Identify which cell holds the provided text, then report its [x, y] central coordinate. 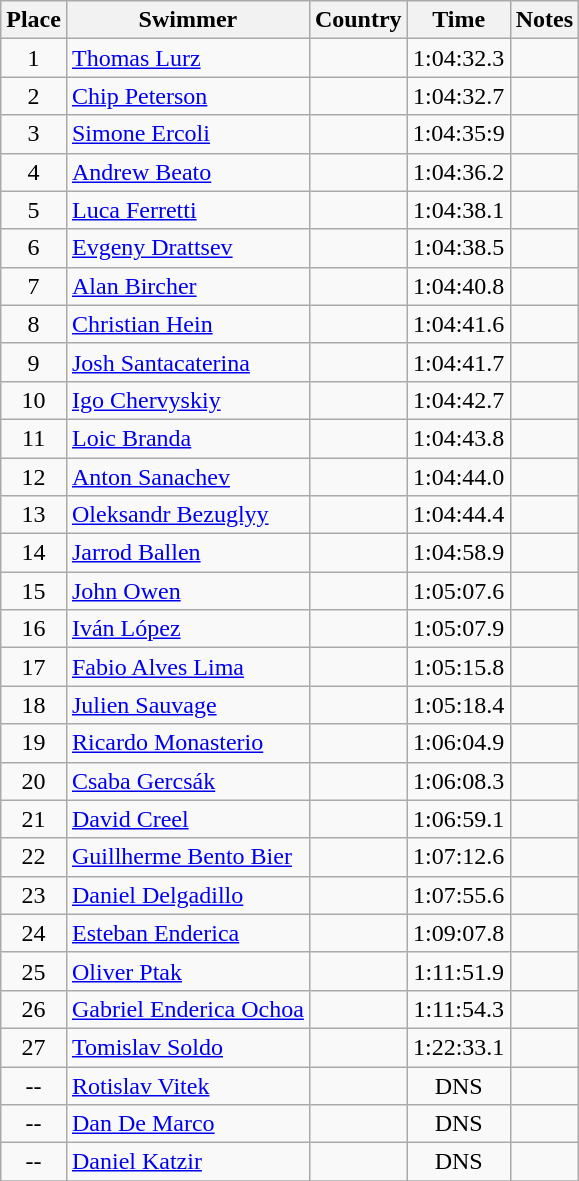
Daniel Delgadillo [188, 895]
Anton Sanachev [188, 477]
Fabio Alves Lima [188, 667]
25 [34, 971]
Alan Bircher [188, 286]
1:11:51.9 [458, 971]
1:04:38.1 [458, 210]
2 [34, 96]
1:04:58.9 [458, 553]
6 [34, 248]
1:22:33.1 [458, 1047]
Loic Branda [188, 438]
21 [34, 819]
16 [34, 629]
1:04:41.6 [458, 324]
Christian Hein [188, 324]
20 [34, 781]
Ricardo Monasterio [188, 743]
Julien Sauvage [188, 705]
Simone Ercoli [188, 134]
John Owen [188, 591]
1:11:54.3 [458, 1009]
4 [34, 172]
1:06:59.1 [458, 819]
1:04:32.7 [458, 96]
1:05:18.4 [458, 705]
17 [34, 667]
Esteban Enderica [188, 933]
10 [34, 400]
12 [34, 477]
1 [34, 58]
Dan De Marco [188, 1124]
Country [358, 20]
26 [34, 1009]
27 [34, 1047]
18 [34, 705]
Gabriel Enderica Ochoa [188, 1009]
Oliver Ptak [188, 971]
3 [34, 134]
Josh Santacaterina [188, 362]
1:04:32.3 [458, 58]
Chip Peterson [188, 96]
Rotislav Vitek [188, 1085]
Oleksandr Bezuglyy [188, 515]
14 [34, 553]
1:04:38.5 [458, 248]
11 [34, 438]
8 [34, 324]
23 [34, 895]
5 [34, 210]
1:04:35:9 [458, 134]
Time [458, 20]
Thomas Lurz [188, 58]
Tomislav Soldo [188, 1047]
Jarrod Ballen [188, 553]
Andrew Beato [188, 172]
19 [34, 743]
1:04:43.8 [458, 438]
1:04:44.0 [458, 477]
Daniel Katzir [188, 1162]
1:06:04.9 [458, 743]
7 [34, 286]
Guillherme Bento Bier [188, 857]
1:06:08.3 [458, 781]
1:05:07.9 [458, 629]
Igo Chervyskiy [188, 400]
13 [34, 515]
24 [34, 933]
Iván López [188, 629]
1:04:44.4 [458, 515]
1:05:07.6 [458, 591]
1:07:12.6 [458, 857]
Luca Ferretti [188, 210]
1:04:36.2 [458, 172]
15 [34, 591]
1:04:40.8 [458, 286]
Swimmer [188, 20]
1:05:15.8 [458, 667]
1:07:55.6 [458, 895]
Place [34, 20]
9 [34, 362]
1:04:41.7 [458, 362]
Csaba Gercsák [188, 781]
Notes [544, 20]
Evgeny Drattsev [188, 248]
1:04:42.7 [458, 400]
David Creel [188, 819]
1:09:07.8 [458, 933]
22 [34, 857]
